Scan for the cell matching the given text and deliver its [x, y] coordinate at center. 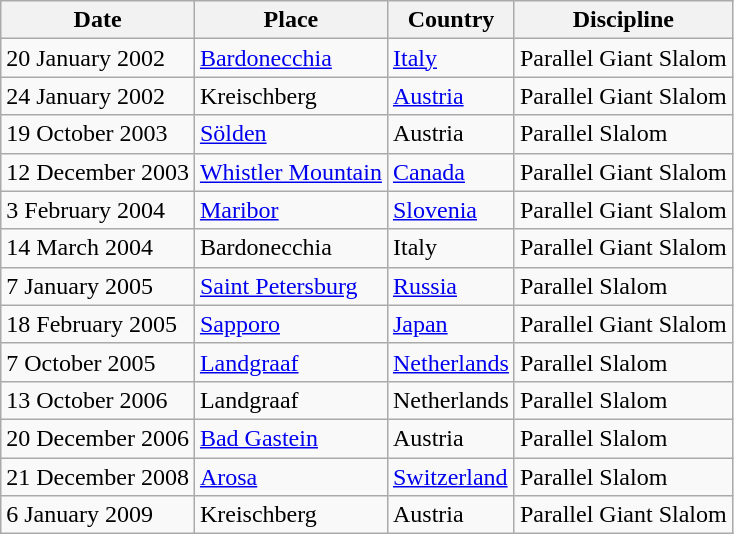
18 February 2005 [98, 324]
Place [290, 20]
7 January 2005 [98, 286]
Sapporo [290, 324]
3 February 2004 [98, 210]
Discipline [623, 20]
14 March 2004 [98, 248]
Sölden [290, 134]
13 October 2006 [98, 400]
Whistler Mountain [290, 172]
Arosa [290, 477]
Canada [450, 172]
Country [450, 20]
Saint Petersburg [290, 286]
Switzerland [450, 477]
12 December 2003 [98, 172]
Japan [450, 324]
20 January 2002 [98, 58]
6 January 2009 [98, 515]
7 October 2005 [98, 362]
Russia [450, 286]
Slovenia [450, 210]
Date [98, 20]
Maribor [290, 210]
20 December 2006 [98, 438]
24 January 2002 [98, 96]
Bad Gastein [290, 438]
19 October 2003 [98, 134]
21 December 2008 [98, 477]
